Determine the [X, Y] coordinate at the center of the cell enclosing the given text.  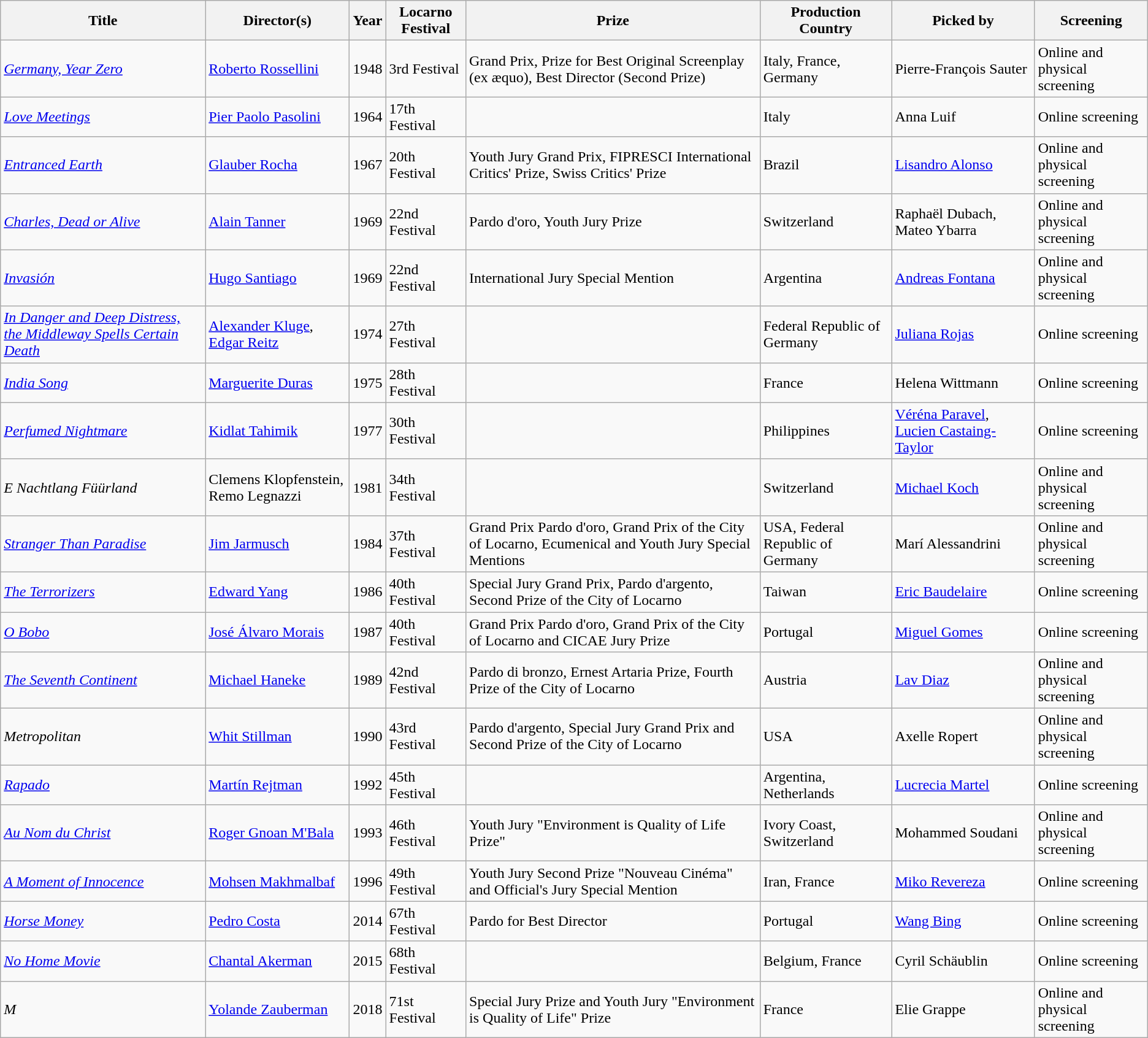
2015 [368, 961]
Alexander Kluge, Edgar Reitz [277, 334]
1984 [368, 544]
Italy, France, Germany [825, 69]
Picked by [963, 21]
1986 [368, 591]
37th Festival [426, 544]
1992 [368, 785]
Argentina, Netherlands [825, 785]
Hugo Santiago [277, 278]
Pedro Costa [277, 921]
Glauber Rocha [277, 165]
Taiwan [825, 591]
Youth Jury Second Prize "Nouveau Cinéma" and Official's Jury Special Mention [613, 881]
USA [825, 737]
Lav Diaz [963, 680]
Horse Money [103, 921]
1975 [368, 383]
Pardo for Best Director [613, 921]
Prize [613, 21]
Invasión [103, 278]
Lisandro Alonso [963, 165]
3rd Festival [426, 69]
Italy [825, 117]
USA, Federal Republic of Germany [825, 544]
Ivory Coast, Switzerland [825, 833]
42nd Festival [426, 680]
1990 [368, 737]
1964 [368, 117]
Raphaël Dubach, Mateo Ybarra [963, 221]
1948 [368, 69]
Elie Grappe [963, 1009]
Stranger Than Paradise [103, 544]
45th Festival [426, 785]
Youth Jury Grand Prix, FIPRESCI International Critics' Prize, Swiss Critics' Prize [613, 165]
India Song [103, 383]
2018 [368, 1009]
Entranced Earth [103, 165]
Juliana Rojas [963, 334]
Perfumed Nightmare [103, 431]
Clemens Klopfenstein, Remo Legnazzi [277, 487]
Charles, Dead or Alive [103, 221]
Pierre-François Sauter [963, 69]
Edward Yang [277, 591]
Title [103, 21]
Marí Alessandrini [963, 544]
Martín Rejtman [277, 785]
67th Festival [426, 921]
Grand Prix Pardo d'oro, Grand Prix of the City of Locarno, Ecumenical and Youth Jury Special Mentions [613, 544]
Cyril Schäublin [963, 961]
Screening [1091, 21]
2014 [368, 921]
The Seventh Continent [103, 680]
1996 [368, 881]
Metropolitan [103, 737]
Eric Baudelaire [963, 591]
Alain Tanner [277, 221]
1981 [368, 487]
Mohsen Makhmalbaf [277, 881]
1987 [368, 632]
Brazil [825, 165]
Whit Stillman [277, 737]
Grand Prix Pardo d'oro, Grand Prix of the City of Locarno and CICAE Jury Prize [613, 632]
Grand Prix, Prize for Best Original Screenplay (ex æquo), Best Director (Second Prize) [613, 69]
José Álvaro Morais [277, 632]
Pier Paolo Pasolini [277, 117]
Véréna Paravel, Lucien Castaing-Taylor [963, 431]
Youth Jury "Environment is Quality of Life Prize" [613, 833]
Helena Wittmann [963, 383]
Philippines [825, 431]
43rd Festival [426, 737]
Pardo d'argento, Special Jury Grand Prix and Second Prize of the City of Locarno [613, 737]
Roger Gnoan M'Bala [277, 833]
17th Festival [426, 117]
Belgium, France [825, 961]
Miguel Gomes [963, 632]
Special Jury Prize and Youth Jury "Environment is Quality of Life" Prize [613, 1009]
No Home Movie [103, 961]
Federal Republic of Germany [825, 334]
1974 [368, 334]
Special Jury Grand Prix, Pardo d'argento, Second Prize of the City of Locarno [613, 591]
Au Nom du Christ [103, 833]
49th Festival [426, 881]
1967 [368, 165]
1989 [368, 680]
Kidlat Tahimik [277, 431]
Jim Jarmusch [277, 544]
Director(s) [277, 21]
Production Country [825, 21]
27th Festival [426, 334]
Chantal Akerman [277, 961]
46th Festival [426, 833]
20th Festival [426, 165]
O Bobo [103, 632]
Rapado [103, 785]
Axelle Ropert [963, 737]
Argentina [825, 278]
Locarno Festival [426, 21]
Marguerite Duras [277, 383]
E Nachtlang Füürland [103, 487]
Michael Haneke [277, 680]
Mohammed Soudani [963, 833]
The Terrorizers [103, 591]
Miko Revereza [963, 881]
Lucrecia Martel [963, 785]
Pardo d'oro, Youth Jury Prize [613, 221]
Love Meetings [103, 117]
Wang Bing [963, 921]
1993 [368, 833]
Pardo di bronzo, Ernest Artaria Prize, Fourth Prize of the City of Locarno [613, 680]
Yolande Zauberman [277, 1009]
1977 [368, 431]
28th Festival [426, 383]
Germany, Year Zero [103, 69]
International Jury Special Mention [613, 278]
Roberto Rossellini [277, 69]
In Danger and Deep Distress, the Middleway Spells Certain Death [103, 334]
Andreas Fontana [963, 278]
Michael Koch [963, 487]
Year [368, 21]
Anna Luif [963, 117]
Austria [825, 680]
34th Festival [426, 487]
A Moment of Innocence [103, 881]
71st Festival [426, 1009]
Iran, France [825, 881]
30th Festival [426, 431]
68th Festival [426, 961]
M [103, 1009]
